Output the [x, y] coordinate of the center of the cell containing the given text.  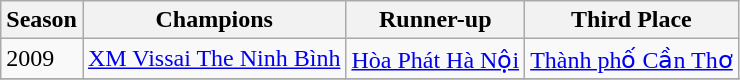
Champions [214, 20]
2009 [42, 59]
Season [42, 20]
Third Place [632, 20]
Thành phố Cần Thơ [632, 59]
XM Vissai The Ninh Bình [214, 59]
Hòa Phát Hà Nội [436, 59]
Runner-up [436, 20]
